For the text-containing cell, return its midpoint in (X, Y) coordinate format. 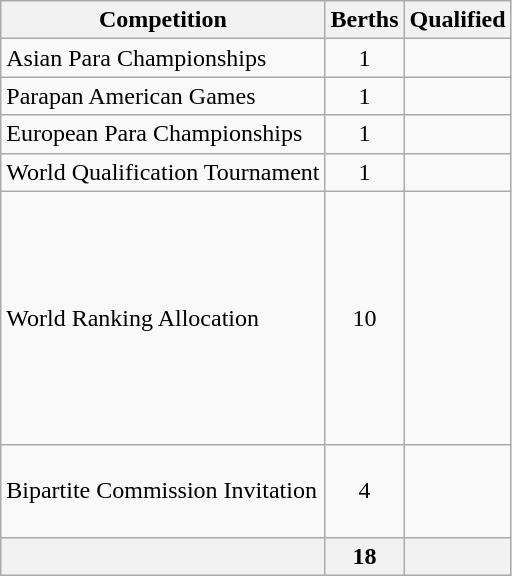
World Ranking Allocation (163, 318)
18 (364, 556)
Berths (364, 20)
Qualified (458, 20)
10 (364, 318)
European Para Championships (163, 134)
4 (364, 491)
Bipartite Commission Invitation (163, 491)
Parapan American Games (163, 96)
World Qualification Tournament (163, 172)
Competition (163, 20)
Asian Para Championships (163, 58)
